Identify which cell holds the provided text, then report its [x, y] central coordinate. 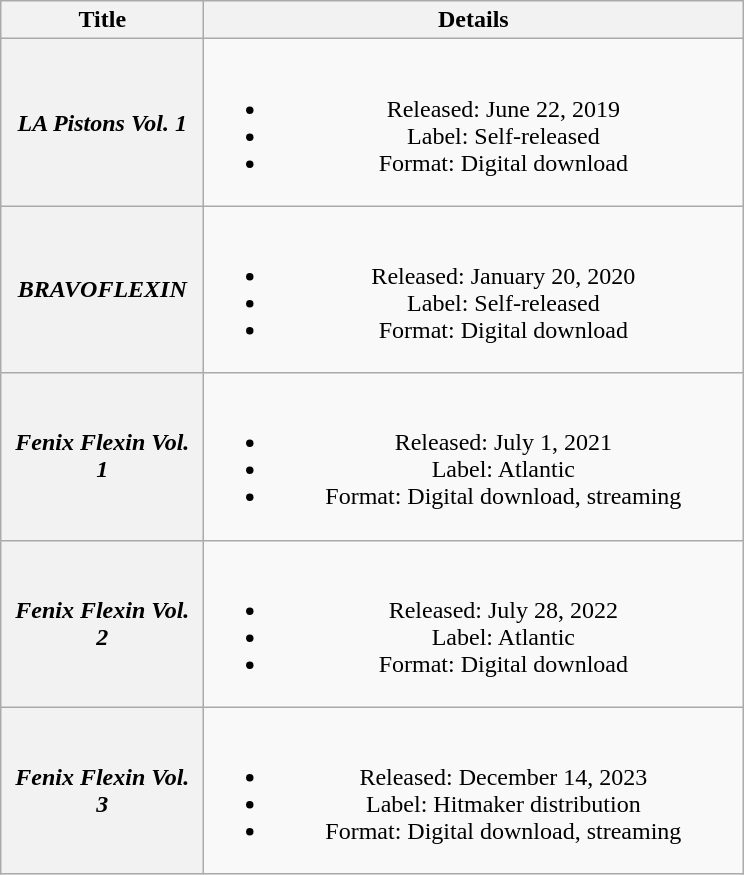
Released: December 14, 2023Label: Hitmaker distributionFormat: Digital download, streaming [474, 790]
Fenix Flexin Vol. 3 [102, 790]
BRAVOFLEXIN [102, 290]
Released: July 1, 2021Label: AtlanticFormat: Digital download, streaming [474, 456]
Title [102, 20]
Details [474, 20]
Released: June 22, 2019Label: Self-releasedFormat: Digital download [474, 122]
LA Pistons Vol. 1 [102, 122]
Released: July 28, 2022Label: AtlanticFormat: Digital download [474, 624]
Fenix Flexin Vol. 2 [102, 624]
Released: January 20, 2020Label: Self-releasedFormat: Digital download [474, 290]
Fenix Flexin Vol. 1 [102, 456]
